Pinpoint the cell where the given text exists, returning its [x, y] midpoint coordinate. 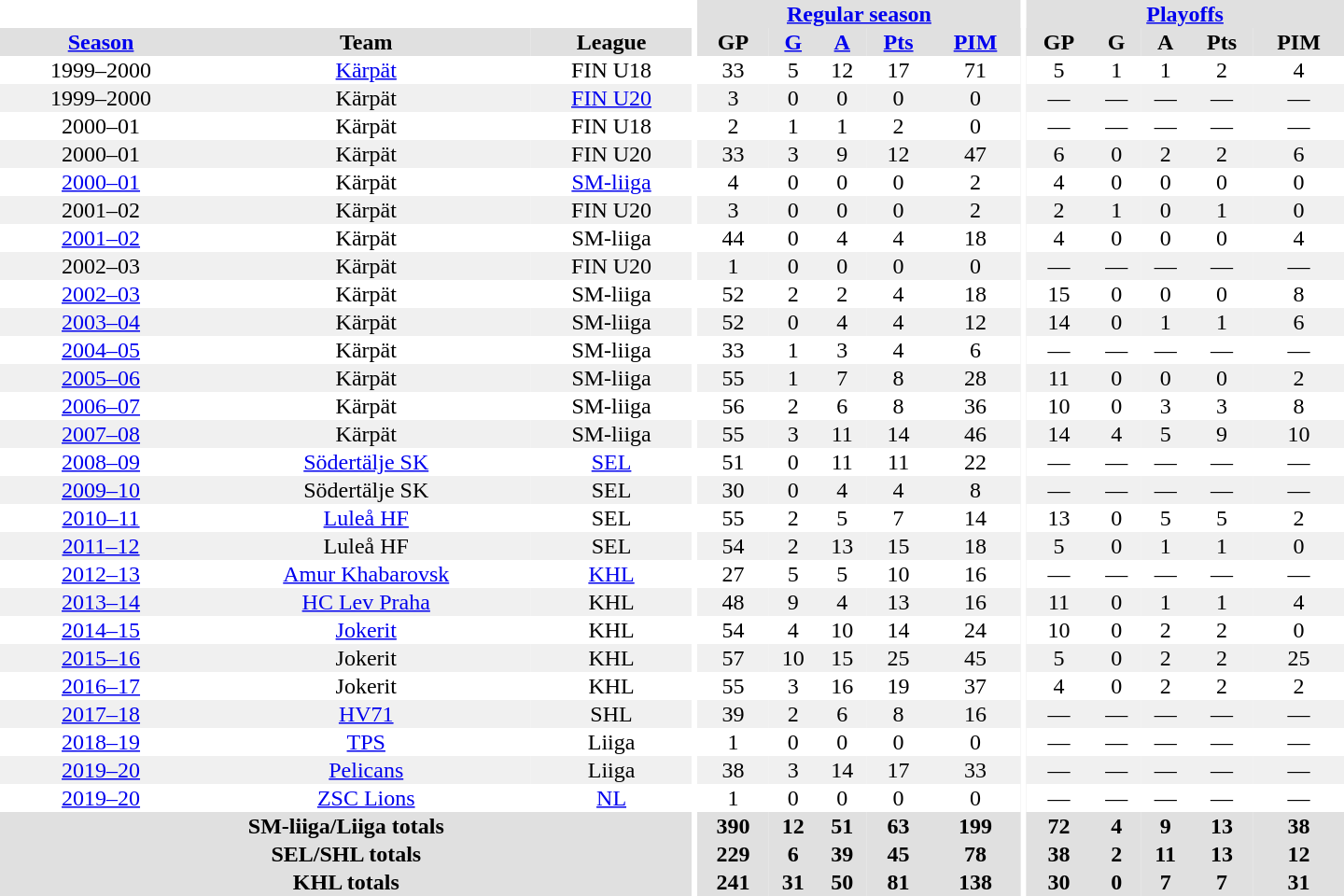
138 [976, 882]
2003–04 [101, 322]
2015–16 [101, 658]
2007–08 [101, 434]
2012–13 [101, 574]
2011–12 [101, 546]
2008–09 [101, 462]
SEL/SHL totals [346, 854]
Playoffs [1185, 14]
390 [734, 826]
37 [976, 686]
Amur Khabarovsk [366, 574]
HC Lev Praha [366, 602]
50 [842, 882]
2016–17 [101, 686]
SHL [610, 714]
SM-liiga/Liiga totals [346, 826]
71 [976, 70]
2018–19 [101, 742]
48 [734, 602]
78 [976, 854]
2006–07 [101, 406]
2014–15 [101, 630]
Season [101, 42]
NL [610, 798]
2005–06 [101, 378]
2009–10 [101, 490]
HV71 [366, 714]
24 [976, 630]
19 [899, 686]
Team [366, 42]
72 [1058, 826]
27 [734, 574]
63 [899, 826]
56 [734, 406]
36 [976, 406]
57 [734, 658]
47 [976, 154]
2010–11 [101, 518]
League [610, 42]
22 [976, 462]
2004–05 [101, 350]
ZSC Lions [366, 798]
241 [734, 882]
TPS [366, 742]
46 [976, 434]
28 [976, 378]
44 [734, 238]
81 [899, 882]
Regular season [860, 14]
KHL totals [346, 882]
229 [734, 854]
2013–14 [101, 602]
Pelicans [366, 770]
2017–18 [101, 714]
199 [976, 826]
